Pinpoint the cell where the given text exists, returning its (X, Y) midpoint coordinate. 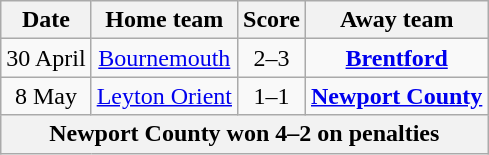
Home team (164, 20)
30 April (46, 58)
1–1 (272, 96)
Newport County (396, 96)
2–3 (272, 58)
Bournemouth (164, 58)
Newport County won 4–2 on penalties (244, 134)
Date (46, 20)
Away team (396, 20)
Leyton Orient (164, 96)
Score (272, 20)
8 May (46, 96)
Brentford (396, 58)
